Detect which cell encompasses the target text, then output its (X, Y) center coordinate. 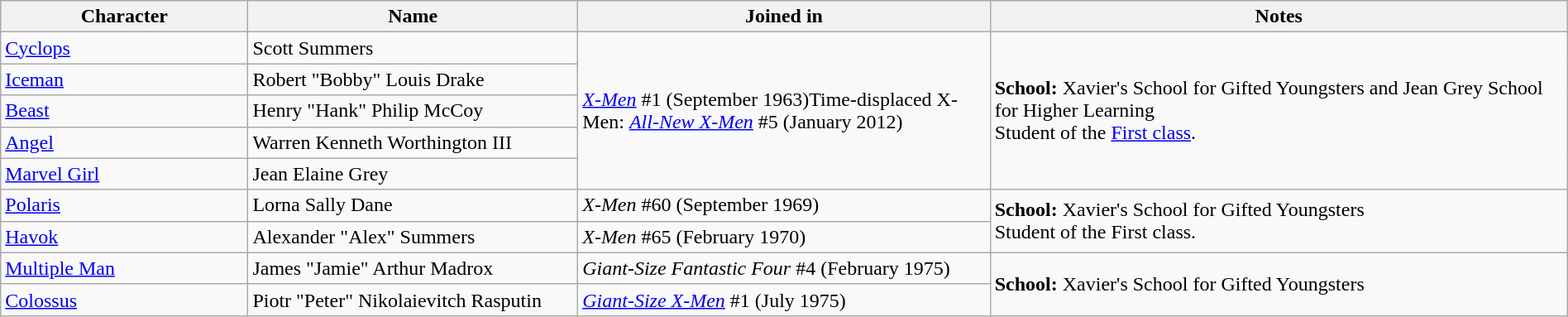
School: Xavier's School for Gifted Youngsters and Jean Grey School for Higher LearningStudent of the First class. (1279, 111)
School: Xavier's School for Gifted YoungstersStudent of the First class. (1279, 221)
X-Men #65 (February 1970) (784, 237)
Jean Elaine Grey (414, 174)
Colossus (124, 300)
Beast (124, 111)
Scott Summers (414, 48)
Joined in (784, 17)
Multiple Man (124, 268)
Havok (124, 237)
Giant-Size Fantastic Four #4 (February 1975) (784, 268)
Angel (124, 142)
Giant-Size X-Men #1 (July 1975) (784, 300)
Alexander "Alex" Summers (414, 237)
Character (124, 17)
X-Men #60 (September 1969) (784, 205)
Warren Kenneth Worthington III (414, 142)
Marvel Girl (124, 174)
Polaris (124, 205)
Iceman (124, 79)
Piotr "Peter" Nikolaievitch Rasputin (414, 300)
X-Men #1 (September 1963)Time-displaced X-Men: All-New X-Men #5 (January 2012) (784, 111)
Name (414, 17)
Cyclops (124, 48)
School: Xavier's School for Gifted Youngsters (1279, 284)
Lorna Sally Dane (414, 205)
Notes (1279, 17)
Henry "Hank" Philip McCoy (414, 111)
Robert "Bobby" Louis Drake (414, 79)
James "Jamie" Arthur Madrox (414, 268)
